Return the (X, Y) coordinate for the center point of the cell that contains the specified text.  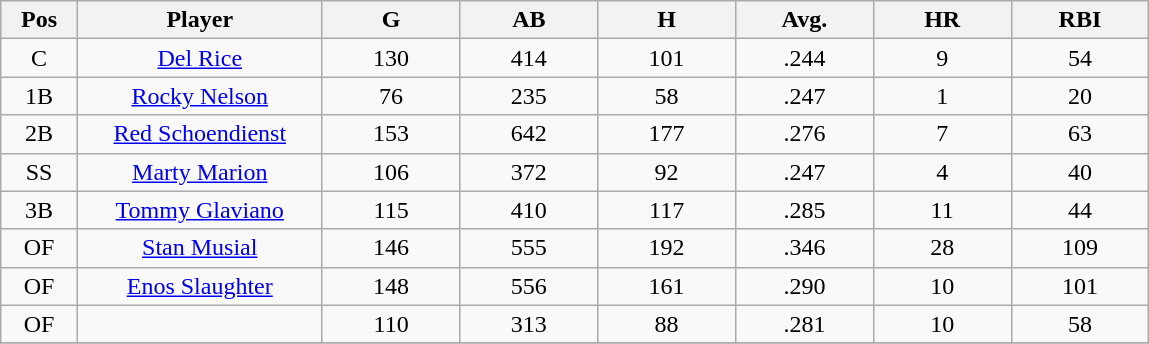
4 (942, 172)
Stan Musial (200, 248)
Rocky Nelson (200, 96)
40 (1080, 172)
130 (391, 58)
.244 (804, 58)
76 (391, 96)
Avg. (804, 20)
146 (391, 248)
Player (200, 20)
H (667, 20)
106 (391, 172)
C (40, 58)
9 (942, 58)
148 (391, 286)
.276 (804, 134)
313 (529, 324)
414 (529, 58)
11 (942, 210)
Pos (40, 20)
63 (1080, 134)
Marty Marion (200, 172)
177 (667, 134)
20 (1080, 96)
.346 (804, 248)
G (391, 20)
88 (667, 324)
7 (942, 134)
410 (529, 210)
RBI (1080, 20)
3B (40, 210)
642 (529, 134)
SS (40, 172)
192 (667, 248)
235 (529, 96)
Enos Slaughter (200, 286)
Red Schoendienst (200, 134)
117 (667, 210)
161 (667, 286)
92 (667, 172)
.281 (804, 324)
AB (529, 20)
54 (1080, 58)
Tommy Glaviano (200, 210)
28 (942, 248)
.285 (804, 210)
110 (391, 324)
556 (529, 286)
1B (40, 96)
2B (40, 134)
115 (391, 210)
HR (942, 20)
44 (1080, 210)
Del Rice (200, 58)
372 (529, 172)
1 (942, 96)
555 (529, 248)
.290 (804, 286)
153 (391, 134)
109 (1080, 248)
